Search for the cell housing the specified text and yield its [x, y] center coordinate. 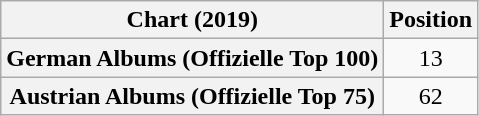
Position [431, 20]
13 [431, 58]
German Albums (Offizielle Top 100) [192, 58]
Chart (2019) [192, 20]
Austrian Albums (Offizielle Top 75) [192, 96]
62 [431, 96]
